Scan for the cell matching the given text and deliver its (x, y) coordinate at center. 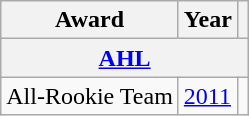
Year (208, 20)
All-Rookie Team (90, 96)
AHL (125, 58)
Award (90, 20)
2011 (208, 96)
